Find where the given text appears and provide that cell's center as [x, y] coordinate. 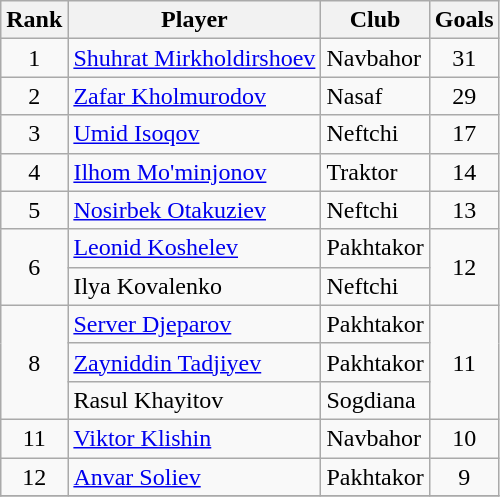
Rank [34, 20]
6 [34, 267]
Umid Isoqov [194, 134]
Rasul Khayitov [194, 400]
9 [464, 477]
14 [464, 172]
31 [464, 58]
1 [34, 58]
10 [464, 438]
Zayniddin Tadjiyev [194, 362]
Ilya Kovalenko [194, 286]
Anvar Soliev [194, 477]
Player [194, 20]
Shuhrat Mirkholdirshoev [194, 58]
29 [464, 96]
Leonid Koshelev [194, 248]
Nasaf [375, 96]
Club [375, 20]
Traktor [375, 172]
17 [464, 134]
3 [34, 134]
Viktor Klishin [194, 438]
Goals [464, 20]
Zafar Kholmurodov [194, 96]
8 [34, 362]
5 [34, 210]
Sogdiana [375, 400]
Server Djeparov [194, 324]
2 [34, 96]
13 [464, 210]
4 [34, 172]
Nosirbek Otakuziev [194, 210]
Ilhom Mo'minjonov [194, 172]
